Return (x, y) of the center of cell containing provided text 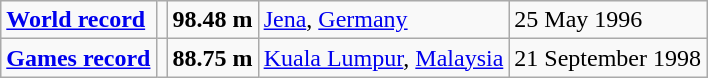
21 September 1998 (608, 58)
Games record (78, 58)
88.75 m (212, 58)
98.48 m (212, 20)
Jena, Germany (384, 20)
25 May 1996 (608, 20)
World record (78, 20)
Kuala Lumpur, Malaysia (384, 58)
